From the cell containing the given text, extract its center point as [X, Y] coordinate. 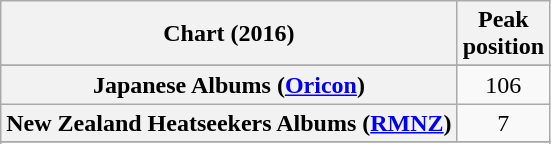
Chart (2016) [229, 34]
Peak position [503, 34]
106 [503, 85]
7 [503, 123]
Japanese Albums (Oricon) [229, 85]
New Zealand Heatseekers Albums (RMNZ) [229, 123]
